Scan for the cell matching the given text and deliver its [X, Y] coordinate at center. 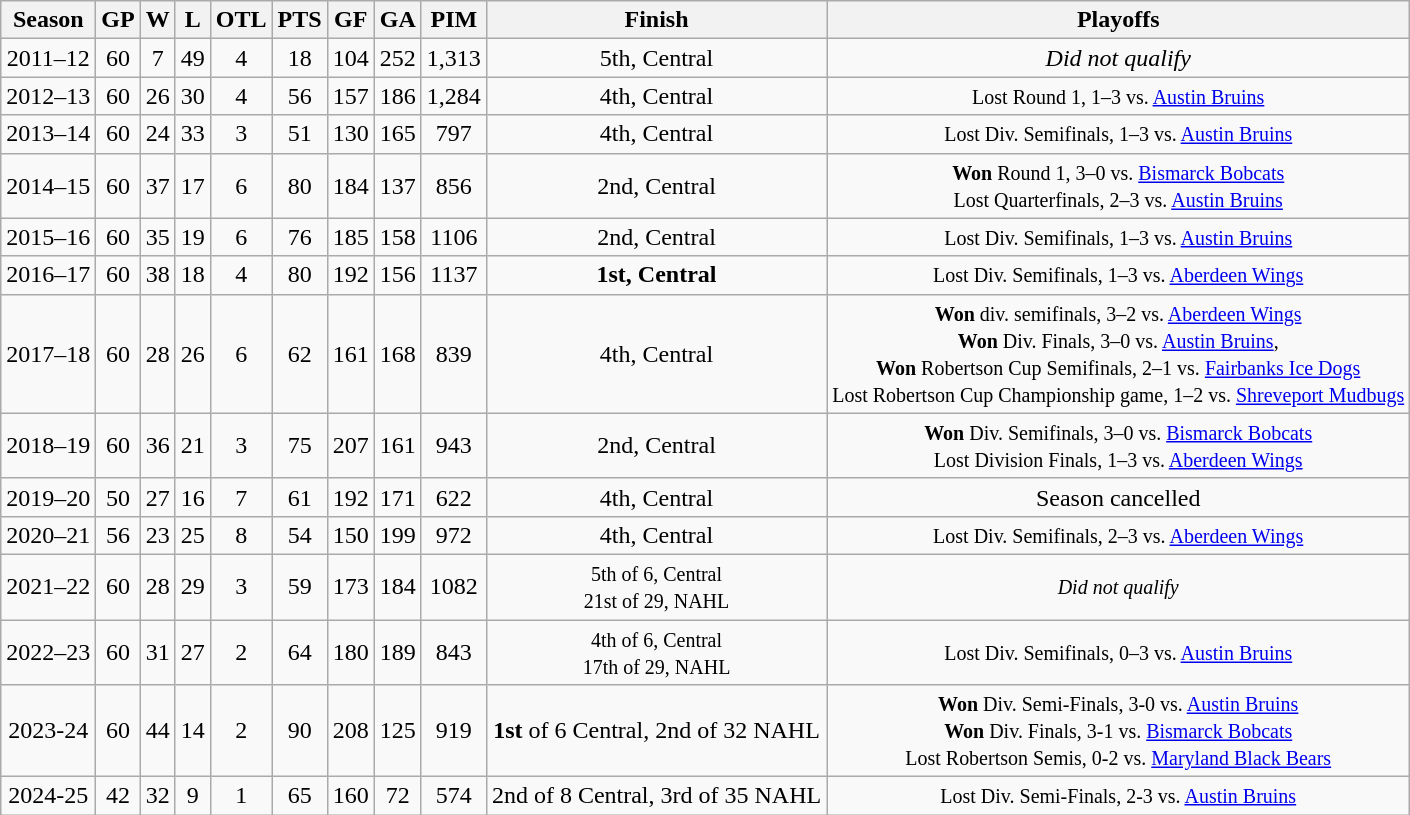
23 [158, 535]
72 [398, 796]
1082 [454, 586]
Won Div. Semifinals, 3–0 vs. Bismarck BobcatsLost Division Finals, 1–3 vs. Aberdeen Wings [1118, 446]
29 [192, 586]
W [158, 20]
972 [454, 535]
75 [300, 446]
943 [454, 446]
35 [158, 237]
574 [454, 796]
21 [192, 446]
37 [158, 186]
30 [192, 96]
2013–14 [48, 134]
44 [158, 731]
4th of 6, Central17th of 29, NAHL [656, 652]
622 [454, 497]
61 [300, 497]
252 [398, 58]
157 [350, 96]
125 [398, 731]
2019–20 [48, 497]
171 [398, 497]
L [192, 20]
2023-24 [48, 731]
Won Round 1, 3–0 vs. Bismarck BobcatsLost Quarterfinals, 2–3 vs. Austin Bruins [1118, 186]
19 [192, 237]
5th of 6, Central21st of 29, NAHL [656, 586]
GF [350, 20]
90 [300, 731]
Season [48, 20]
208 [350, 731]
62 [300, 354]
17 [192, 186]
186 [398, 96]
160 [350, 796]
2020–21 [48, 535]
104 [350, 58]
1,313 [454, 58]
2014–15 [48, 186]
51 [300, 134]
1,284 [454, 96]
137 [398, 186]
PTS [300, 20]
156 [398, 275]
5th, Central [656, 58]
158 [398, 237]
843 [454, 652]
16 [192, 497]
2017–18 [48, 354]
180 [350, 652]
1st of 6 Central, 2nd of 32 NAHL [656, 731]
Season cancelled [1118, 497]
Finish [656, 20]
OTL [241, 20]
8 [241, 535]
2012–13 [48, 96]
165 [398, 134]
2018–19 [48, 446]
GP [118, 20]
GA [398, 20]
65 [300, 796]
64 [300, 652]
919 [454, 731]
Lost Div. Semifinals, 1–3 vs. Aberdeen Wings [1118, 275]
Lost Div. Semifinals, 0–3 vs. Austin Bruins [1118, 652]
1106 [454, 237]
2nd of 8 Central, 3rd of 35 NAHL [656, 796]
PIM [454, 20]
189 [398, 652]
24 [158, 134]
130 [350, 134]
Playoffs [1118, 20]
1137 [454, 275]
9 [192, 796]
1 [241, 796]
207 [350, 446]
2024-25 [48, 796]
25 [192, 535]
Lost Round 1, 1–3 vs. Austin Bruins [1118, 96]
14 [192, 731]
Lost Div. Semifinals, 2–3 vs. Aberdeen Wings [1118, 535]
2022–23 [48, 652]
839 [454, 354]
50 [118, 497]
32 [158, 796]
199 [398, 535]
2011–12 [48, 58]
150 [350, 535]
54 [300, 535]
185 [350, 237]
2015–16 [48, 237]
31 [158, 652]
856 [454, 186]
797 [454, 134]
33 [192, 134]
Won Div. Semi-Finals, 3-0 vs. Austin Bruins Won Div. Finals, 3-1 vs. Bismarck Bobcats Lost Robertson Semis, 0-2 vs. Maryland Black Bears [1118, 731]
76 [300, 237]
2021–22 [48, 586]
168 [398, 354]
1st, Central [656, 275]
Lost Div. Semi-Finals, 2-3 vs. Austin Bruins [1118, 796]
2016–17 [48, 275]
59 [300, 586]
36 [158, 446]
173 [350, 586]
38 [158, 275]
42 [118, 796]
49 [192, 58]
